Identify which cell holds the provided text, then report its [x, y] central coordinate. 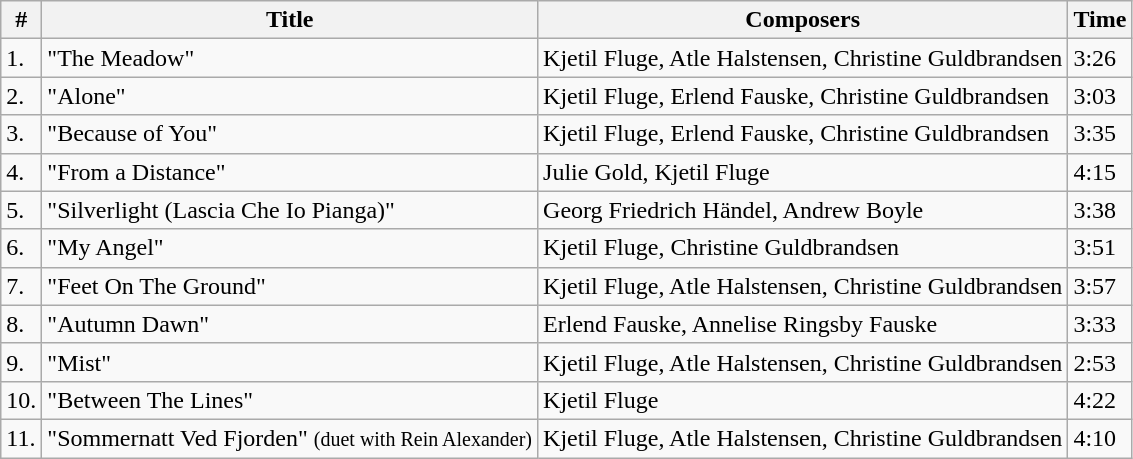
4. [22, 172]
"Mist" [290, 362]
"Feet On The Ground" [290, 286]
4:15 [1100, 172]
3:38 [1100, 210]
Erlend Fauske, Annelise Ringsby Fauske [803, 324]
10. [22, 400]
Composers [803, 20]
"Silverlight (Lascia Che Io Pianga)" [290, 210]
4:22 [1100, 400]
6. [22, 248]
9. [22, 362]
Georg Friedrich Händel, Andrew Boyle [803, 210]
11. [22, 438]
"My Angel" [290, 248]
"Autumn Dawn" [290, 324]
Time [1100, 20]
"From a Distance" [290, 172]
3:26 [1100, 58]
Title [290, 20]
3:57 [1100, 286]
Kjetil Fluge, Christine Guldbrandsen [803, 248]
3. [22, 134]
"Sommernatt Ved Fjorden" (duet with Rein Alexander) [290, 438]
1. [22, 58]
2:53 [1100, 362]
"Alone" [290, 96]
3:03 [1100, 96]
# [22, 20]
"Because of You" [290, 134]
3:33 [1100, 324]
4:10 [1100, 438]
Julie Gold, Kjetil Fluge [803, 172]
Kjetil Fluge [803, 400]
7. [22, 286]
3:51 [1100, 248]
3:35 [1100, 134]
"Between The Lines" [290, 400]
5. [22, 210]
"The Meadow" [290, 58]
8. [22, 324]
2. [22, 96]
